Output the (X, Y) coordinate of the center of the cell containing the given text.  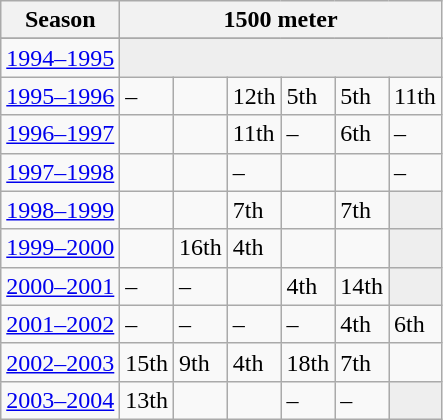
12th (254, 96)
2002–2003 (60, 362)
2003–2004 (60, 400)
14th (362, 286)
1994–1995 (60, 58)
13th (147, 400)
Season (60, 20)
1997–1998 (60, 172)
9th (201, 362)
18th (308, 362)
2001–2002 (60, 324)
16th (201, 248)
1996–1997 (60, 134)
1995–1996 (60, 96)
1998–1999 (60, 210)
1999–2000 (60, 248)
1500 meter (281, 20)
15th (147, 362)
2000–2001 (60, 286)
